Determine the [x, y] coordinate at the center of the cell enclosing the given text.  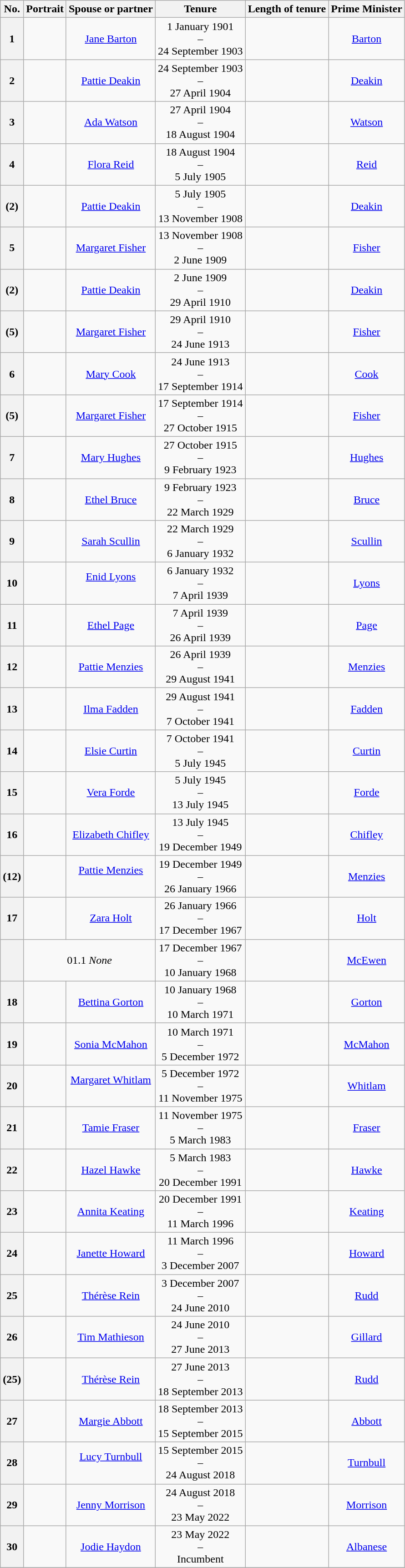
25 [12, 1295]
McEwen [367, 960]
Holt [367, 918]
Watson [367, 122]
11 March 1996–3 December 2007 [200, 1254]
10 [12, 583]
14 [12, 751]
Morrison [367, 1505]
30 [12, 1547]
5 July 1905–13 November 1908 [200, 206]
Elsie Curtin [111, 751]
Spouse or partner [111, 9]
Reid [367, 164]
Bruce [367, 500]
29 August 1941–7 October 1941 [200, 709]
Jane Barton [111, 39]
27 [12, 1421]
Mary Hughes [111, 457]
27 April 1904–18 August 1904 [200, 122]
Margie Abbott [111, 1421]
Chifley [367, 835]
3 [12, 122]
01.1 None [90, 960]
12 [12, 667]
Zara Holt [111, 918]
Ethel Bruce [111, 500]
Ilma Fadden [111, 709]
Bettina Gorton [111, 1002]
24 June 2010–27 June 2013 [200, 1337]
22 [12, 1169]
Keating [367, 1212]
Tamie Fraser [111, 1128]
Jodie Haydon [111, 1547]
Hughes [367, 457]
Curtin [367, 751]
1 [12, 39]
18 September 2013–15 September 2015 [200, 1421]
24 [12, 1254]
7 April 1939–26 April 1939 [200, 625]
20 [12, 1086]
7 [12, 457]
5 July 1945–13 July 1945 [200, 793]
13 July 1945–19 December 1949 [200, 835]
4 [12, 164]
Prime Minister [367, 9]
17 September 1914–27 October 1915 [200, 415]
15 [12, 793]
6 January 1932–7 April 1939 [200, 583]
Barton [367, 39]
17 December 1967–10 January 1968 [200, 960]
Page [367, 625]
Lyons [367, 583]
Gorton [367, 1002]
Sonia McMahon [111, 1044]
Janette Howard [111, 1254]
9 February 1923–22 March 1929 [200, 500]
Forde [367, 793]
(12) [12, 876]
27 June 2013–18 September 2013 [200, 1379]
22 March 1929–6 January 1932 [200, 541]
Flora Reid [111, 164]
29 April 1910–24 June 1913 [200, 332]
Abbott [367, 1421]
19 [12, 1044]
Ethel Page [111, 625]
McMahon [367, 1044]
18 August 1904–5 July 1905 [200, 164]
5 March 1983–20 December 1991 [200, 1169]
(25) [12, 1379]
Scullin [367, 541]
Enid Lyons [111, 583]
Tenure [200, 9]
Gillard [367, 1337]
18 [12, 1002]
Portrait [45, 9]
3 December 2007–24 June 2010 [200, 1295]
Fadden [367, 709]
6 [12, 374]
26 April 1939–29 August 1941 [200, 667]
28 [12, 1463]
Vera Forde [111, 793]
Lucy Turnbull [111, 1463]
26 [12, 1337]
8 [12, 500]
2 [12, 81]
Turnbull [367, 1463]
17 [12, 918]
Hawke [367, 1169]
26 January 1966–17 December 1967 [200, 918]
23 May 2022–Incumbent [200, 1547]
Albanese [367, 1547]
13 [12, 709]
27 October 1915–9 February 1923 [200, 457]
Elizabeth Chifley [111, 835]
29 [12, 1505]
9 [12, 541]
Cook [367, 374]
Sarah Scullin [111, 541]
2 June 1909–29 April 1910 [200, 290]
Margaret Whitlam [111, 1086]
19 December 1949–26 January 1966 [200, 876]
7 October 1941–5 July 1945 [200, 751]
Fraser [367, 1128]
Ada Watson [111, 122]
24 September 1903–27 April 1904 [200, 81]
Hazel Hawke [111, 1169]
24 June 1913–17 September 1914 [200, 374]
24 August 2018–23 May 2022 [200, 1505]
10 March 1971–5 December 1972 [200, 1044]
Jenny Morrison [111, 1505]
10 January 1968–10 March 1971 [200, 1002]
No. [12, 9]
Mary Cook [111, 374]
Howard [367, 1254]
Tim Mathieson [111, 1337]
1 January 1901–24 September 1903 [200, 39]
13 November 1908–2 June 1909 [200, 248]
Whitlam [367, 1086]
11 November 1975–5 March 1983 [200, 1128]
11 [12, 625]
Annita Keating [111, 1212]
21 [12, 1128]
5 [12, 248]
Length of tenure [287, 9]
16 [12, 835]
5 December 1972–11 November 1975 [200, 1086]
20 December 1991–11 March 1996 [200, 1212]
23 [12, 1212]
15 September 2015–24 August 2018 [200, 1463]
